Scan for the cell matching the given text and deliver its [x, y] coordinate at center. 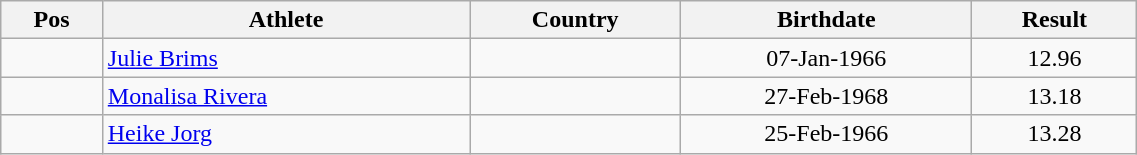
Athlete [286, 20]
Country [576, 20]
12.96 [1054, 58]
13.28 [1054, 134]
25-Feb-1966 [826, 134]
Result [1054, 20]
Heike Jorg [286, 134]
Birthdate [826, 20]
Monalisa Rivera [286, 96]
27-Feb-1968 [826, 96]
Julie Brims [286, 58]
13.18 [1054, 96]
Pos [52, 20]
07-Jan-1966 [826, 58]
